Detect which cell encompasses the target text, then output its (x, y) center coordinate. 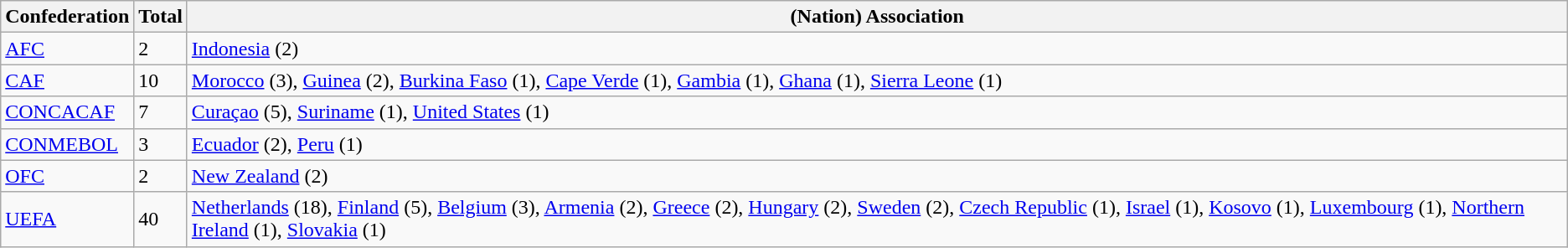
CAF (67, 80)
Ecuador (2), Peru (1) (877, 144)
3 (161, 144)
(Nation) Association (877, 17)
OFC (67, 176)
CONMEBOL (67, 144)
40 (161, 220)
Morocco (3), Guinea (2), Burkina Faso (1), Cape Verde (1), Gambia (1), Ghana (1), Sierra Leone (1) (877, 80)
Total (161, 17)
New Zealand (2) (877, 176)
Confederation (67, 17)
AFC (67, 49)
CONCACAF (67, 112)
Curaçao (5), Suriname (1), United States (1) (877, 112)
Indonesia (2) (877, 49)
UEFA (67, 220)
10 (161, 80)
7 (161, 112)
